Locate the cell with the specified text and output its (X, Y) center coordinate. 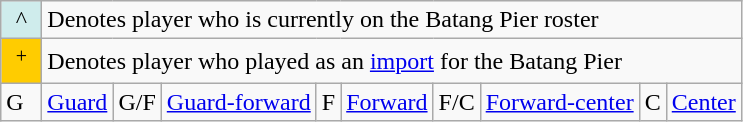
Forward (387, 102)
^ (22, 20)
Guard-forward (238, 102)
Denotes player who played as an import for the Batang Pier (392, 62)
F/C (456, 102)
C (652, 102)
Denotes player who is currently on the Batang Pier roster (392, 20)
G/F (137, 102)
G (22, 102)
Guard (78, 102)
Forward-center (560, 102)
+ (22, 62)
Center (704, 102)
F (328, 102)
